Determine the [x, y] coordinate at the center of the cell enclosing the given text.  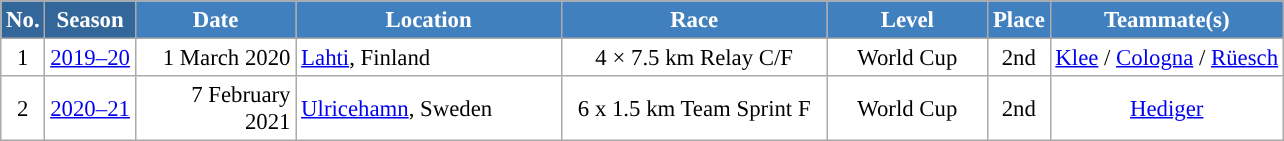
2019–20 [90, 58]
6 x 1.5 km Team Sprint F [694, 108]
1 [23, 58]
Hediger [1166, 108]
Race [694, 20]
Location [429, 20]
Ulricehamn, Sweden [429, 108]
7 February 2021 [216, 108]
Lahti, Finland [429, 58]
4 × 7.5 km Relay C/F [694, 58]
Season [90, 20]
2 [23, 108]
1 March 2020 [216, 58]
2020–21 [90, 108]
Klee / Cologna / Rüesch [1166, 58]
Date [216, 20]
Level [908, 20]
No. [23, 20]
Teammate(s) [1166, 20]
Place [1019, 20]
